Detect which cell encompasses the target text, then output its (X, Y) center coordinate. 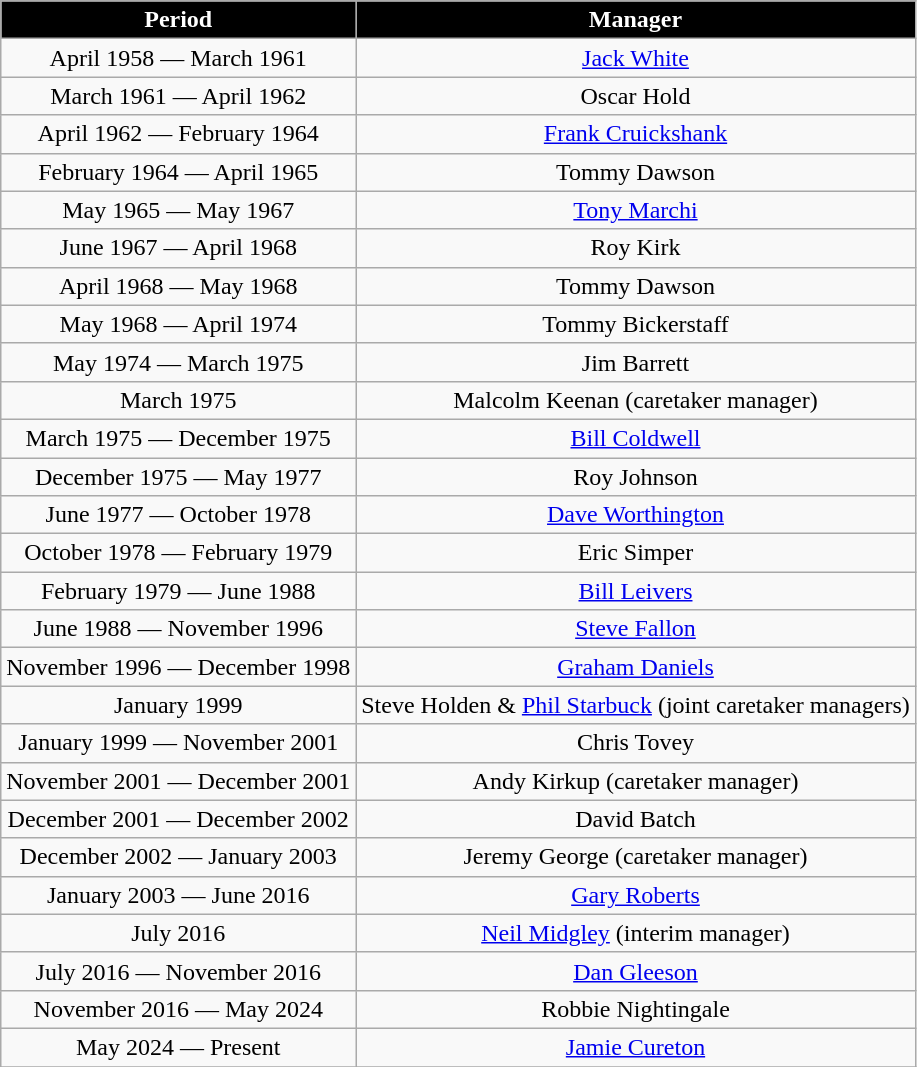
David Batch (636, 819)
Andy Kirkup (caretaker manager) (636, 781)
Malcolm Keenan (caretaker manager) (636, 400)
Jamie Cureton (636, 1047)
Jeremy George (caretaker manager) (636, 857)
March 1961 — April 1962 (178, 96)
Steve Holden & Phil Starbuck (joint caretaker managers) (636, 705)
November 2016 — May 2024 (178, 1009)
January 1999 (178, 705)
Bill Leivers (636, 591)
March 1975 (178, 400)
Dave Worthington (636, 515)
February 1979 — June 1988 (178, 591)
April 1968 — May 1968 (178, 286)
May 1968 — April 1974 (178, 324)
Neil Midgley (interim manager) (636, 933)
June 1967 — April 1968 (178, 248)
July 2016 (178, 933)
Jim Barrett (636, 362)
Steve Fallon (636, 629)
Roy Johnson (636, 477)
Roy Kirk (636, 248)
May 2024 — Present (178, 1047)
November 2001 — December 2001 (178, 781)
Period (178, 20)
January 2003 — June 2016 (178, 895)
December 2002 — January 2003 (178, 857)
January 1999 — November 2001 (178, 743)
Chris Tovey (636, 743)
May 1965 — May 1967 (178, 210)
Graham Daniels (636, 667)
December 2001 — December 2002 (178, 819)
Eric Simper (636, 553)
November 1996 — December 1998 (178, 667)
Manager (636, 20)
June 1977 — October 1978 (178, 515)
Dan Gleeson (636, 971)
Gary Roberts (636, 895)
February 1964 — April 1965 (178, 172)
July 2016 — November 2016 (178, 971)
Frank Cruickshank (636, 134)
April 1962 — February 1964 (178, 134)
Jack White (636, 58)
May 1974 — March 1975 (178, 362)
October 1978 — February 1979 (178, 553)
Bill Coldwell (636, 438)
Robbie Nightingale (636, 1009)
June 1988 — November 1996 (178, 629)
April 1958 — March 1961 (178, 58)
March 1975 — December 1975 (178, 438)
December 1975 — May 1977 (178, 477)
Tommy Bickerstaff (636, 324)
Tony Marchi (636, 210)
Oscar Hold (636, 96)
